For the text-containing cell, return its midpoint in (X, Y) coordinate format. 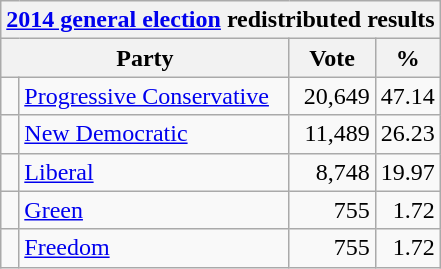
47.14 (408, 96)
2014 general election redistributed results (220, 20)
Liberal (154, 172)
% (408, 58)
Progressive Conservative (154, 96)
19.97 (408, 172)
New Democratic (154, 134)
Freedom (154, 248)
Green (154, 210)
11,489 (332, 134)
Party (145, 58)
8,748 (332, 172)
26.23 (408, 134)
20,649 (332, 96)
Vote (332, 58)
